Find where the given text appears and provide that cell's center as (x, y) coordinate. 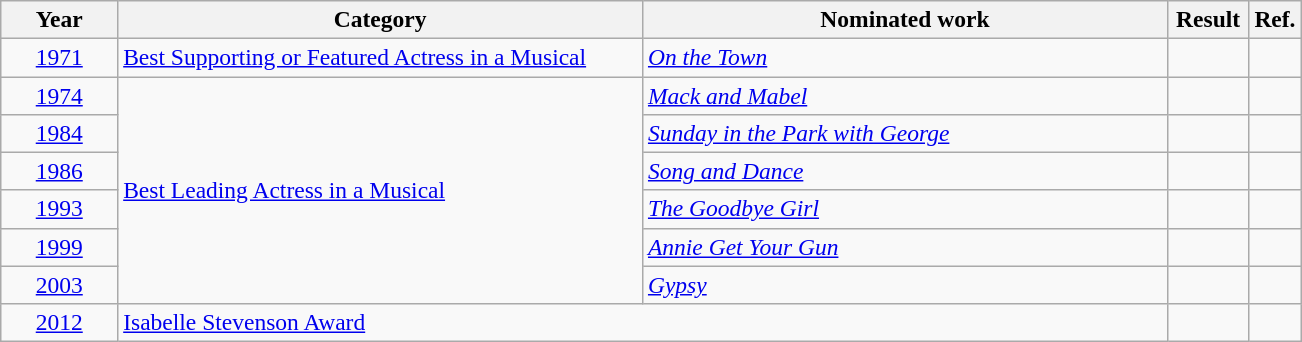
1971 (60, 57)
Result (1208, 19)
Category (380, 19)
Ref. (1275, 19)
2012 (60, 322)
Year (60, 19)
On the Town (906, 57)
Isabelle Stevenson Award (643, 322)
1974 (60, 95)
1984 (60, 133)
Best Leading Actress in a Musical (380, 190)
Nominated work (906, 19)
Annie Get Your Gun (906, 247)
1993 (60, 209)
Gypsy (906, 285)
1986 (60, 171)
Mack and Mabel (906, 95)
Sunday in the Park with George (906, 133)
2003 (60, 285)
Best Supporting or Featured Actress in a Musical (380, 57)
1999 (60, 247)
The Goodbye Girl (906, 209)
Song and Dance (906, 171)
